Locate the cell with the specified text and output its (X, Y) center coordinate. 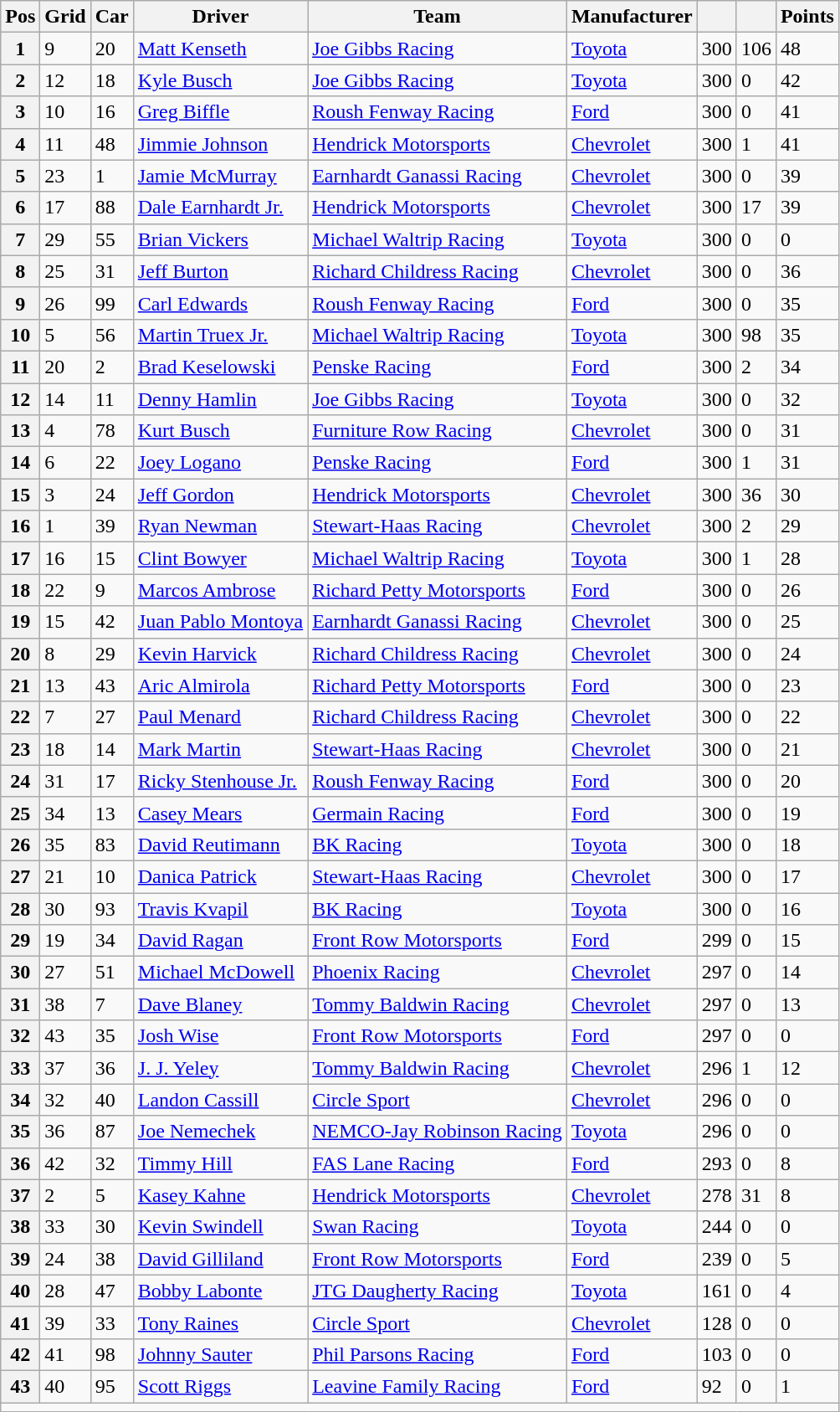
Phil Parsons Racing (438, 1354)
Kyle Busch (220, 80)
NEMCO-Jay Robinson Racing (438, 1132)
Team (438, 17)
Pos (20, 17)
Dale Earnhardt Jr. (220, 208)
Marcos Ambrose (220, 590)
Danica Patrick (220, 876)
Manufacturer (632, 17)
Ryan Newman (220, 526)
Denny Hamlin (220, 399)
55 (112, 239)
56 (112, 335)
128 (716, 1322)
Driver (220, 17)
Paul Menard (220, 717)
Scott Riggs (220, 1386)
51 (112, 973)
Mark Martin (220, 749)
239 (716, 1259)
Carl Edwards (220, 303)
Tony Raines (220, 1322)
David Ragan (220, 941)
Landon Cassill (220, 1100)
Aric Almirola (220, 685)
Kurt Busch (220, 431)
Leavine Family Racing (438, 1386)
J. J. Yeley (220, 1068)
Dave Blaney (220, 1004)
299 (716, 941)
Juan Pablo Montoya (220, 622)
Casey Mears (220, 813)
David Reutimann (220, 845)
FAS Lane Racing (438, 1163)
JTG Daugherty Racing (438, 1291)
161 (716, 1291)
99 (112, 303)
83 (112, 845)
Michael McDowell (220, 973)
Clint Bowyer (220, 558)
88 (112, 208)
Jeff Gordon (220, 495)
Swan Racing (438, 1227)
Kasey Kahne (220, 1195)
78 (112, 431)
Kevin Harvick (220, 654)
Kevin Swindell (220, 1227)
293 (716, 1163)
Joe Nemechek (220, 1132)
David Gilliland (220, 1259)
Timmy Hill (220, 1163)
Greg Biffle (220, 112)
47 (112, 1291)
Josh Wise (220, 1036)
Phoenix Racing (438, 973)
Travis Kvapil (220, 908)
244 (716, 1227)
Martin Truex Jr. (220, 335)
106 (756, 49)
Brad Keselowski (220, 367)
95 (112, 1386)
Johnny Sauter (220, 1354)
Points (807, 17)
Car (112, 17)
Jeff Burton (220, 271)
Matt Kenseth (220, 49)
Furniture Row Racing (438, 431)
103 (716, 1354)
92 (716, 1386)
278 (716, 1195)
Grid (65, 17)
93 (112, 908)
Joey Logano (220, 463)
Brian Vickers (220, 239)
Germain Racing (438, 813)
Ricky Stenhouse Jr. (220, 781)
87 (112, 1132)
Bobby Labonte (220, 1291)
Jamie McMurray (220, 176)
Jimmie Johnson (220, 144)
